For the text-containing cell, return its midpoint in [x, y] coordinate format. 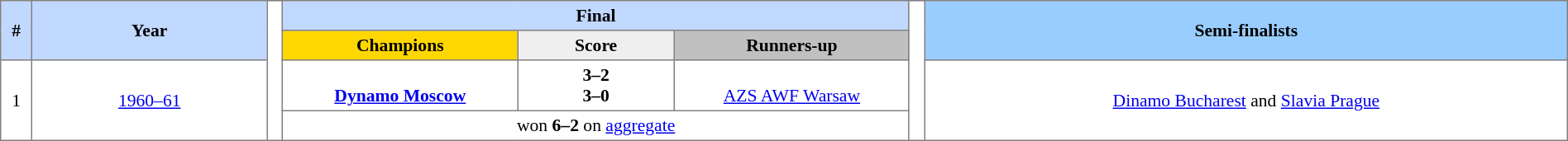
Runners-up [791, 45]
# [17, 31]
Champions [400, 45]
Semi-finalists [1245, 31]
Year [150, 31]
Dinamo Bucharest and Slavia Prague [1245, 101]
1 [17, 101]
Score [595, 45]
3–23–0 [595, 86]
Dynamo Moscow [400, 86]
Final [596, 16]
won 6–2 on aggregate [596, 125]
AZS AWF Warsaw [791, 86]
1960–61 [150, 101]
